Locate the cell with the specified text and output its [x, y] center coordinate. 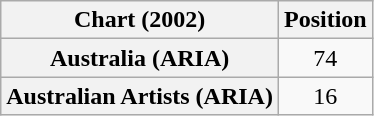
Position [325, 20]
Australian Artists (ARIA) [140, 96]
Australia (ARIA) [140, 58]
16 [325, 96]
Chart (2002) [140, 20]
74 [325, 58]
